Provide the [x, y] coordinate of the cell's center where the given text is located.  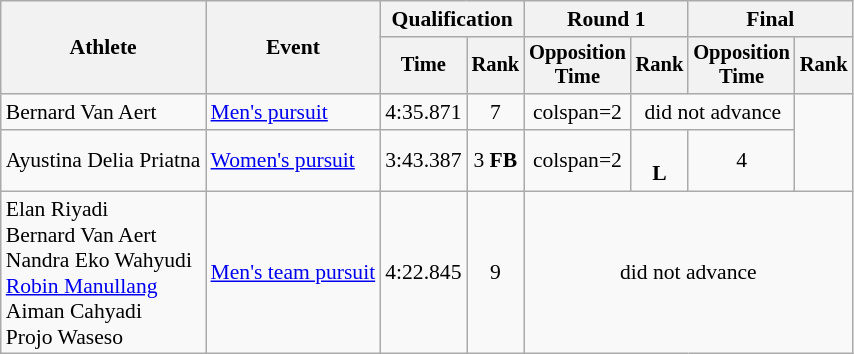
4 [742, 160]
Ayustina Delia Priatna [104, 160]
4:35.871 [423, 112]
7 [496, 112]
Bernard Van Aert [104, 112]
3:43.387 [423, 160]
Final [770, 19]
3 FB [496, 160]
Round 1 [606, 19]
Time [423, 66]
Elan RiyadiBernard Van AertNandra Eko WahyudiRobin ManullangAiman CahyadiProjo Waseso [104, 272]
Athlete [104, 48]
4:22.845 [423, 272]
Women's pursuit [294, 160]
Qualification [452, 19]
Men's team pursuit [294, 272]
L [660, 160]
9 [496, 272]
Men's pursuit [294, 112]
Event [294, 48]
